Search for the cell housing the specified text and yield its [X, Y] center coordinate. 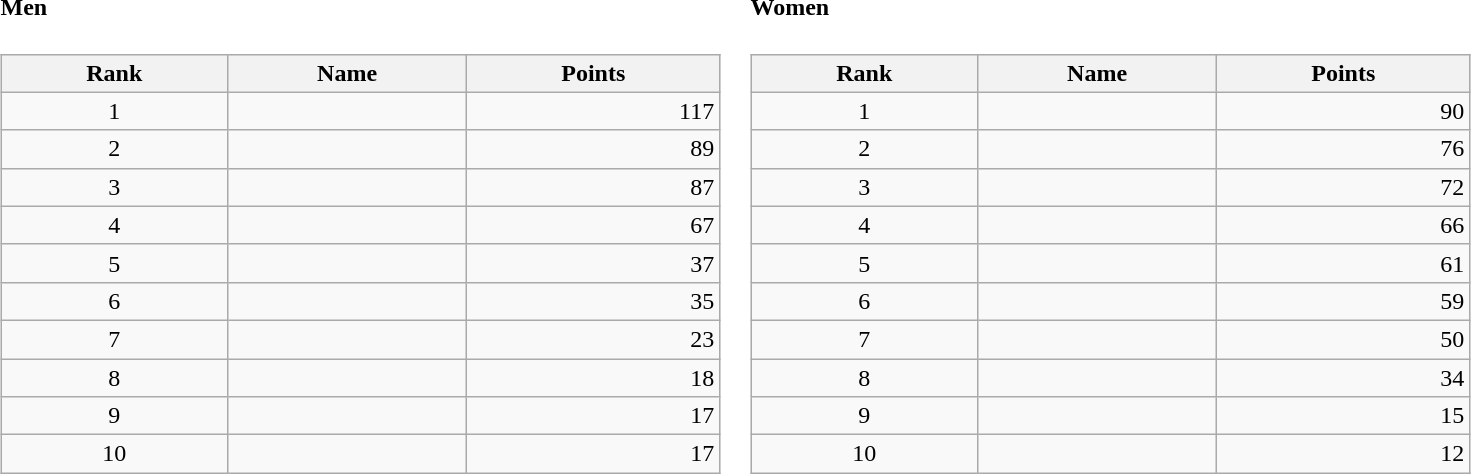
87 [594, 187]
117 [594, 111]
18 [594, 378]
15 [1344, 416]
50 [1344, 339]
34 [1344, 378]
23 [594, 339]
37 [594, 263]
12 [1344, 454]
72 [1344, 187]
90 [1344, 111]
66 [1344, 225]
61 [1344, 263]
76 [1344, 149]
59 [1344, 301]
35 [594, 301]
67 [594, 225]
89 [594, 149]
